Pinpoint the cell where the given text exists, returning its (X, Y) midpoint coordinate. 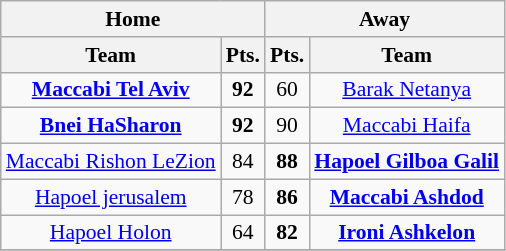
Maccabi Rishon LeZion (111, 162)
Hapoel Gilboa Galil (406, 162)
Barak Netanya (406, 90)
90 (287, 126)
88 (287, 162)
Hapoel Holon (111, 233)
82 (287, 233)
60 (287, 90)
Maccabi Ashdod (406, 197)
Home (133, 19)
Maccabi Tel Aviv (111, 90)
Ironi Ashkelon (406, 233)
Away (384, 19)
Bnei HaSharon (111, 126)
84 (243, 162)
86 (287, 197)
64 (243, 233)
Maccabi Haifa (406, 126)
78 (243, 197)
Hapoel jerusalem (111, 197)
